Return (X, Y) of the center of cell containing provided text 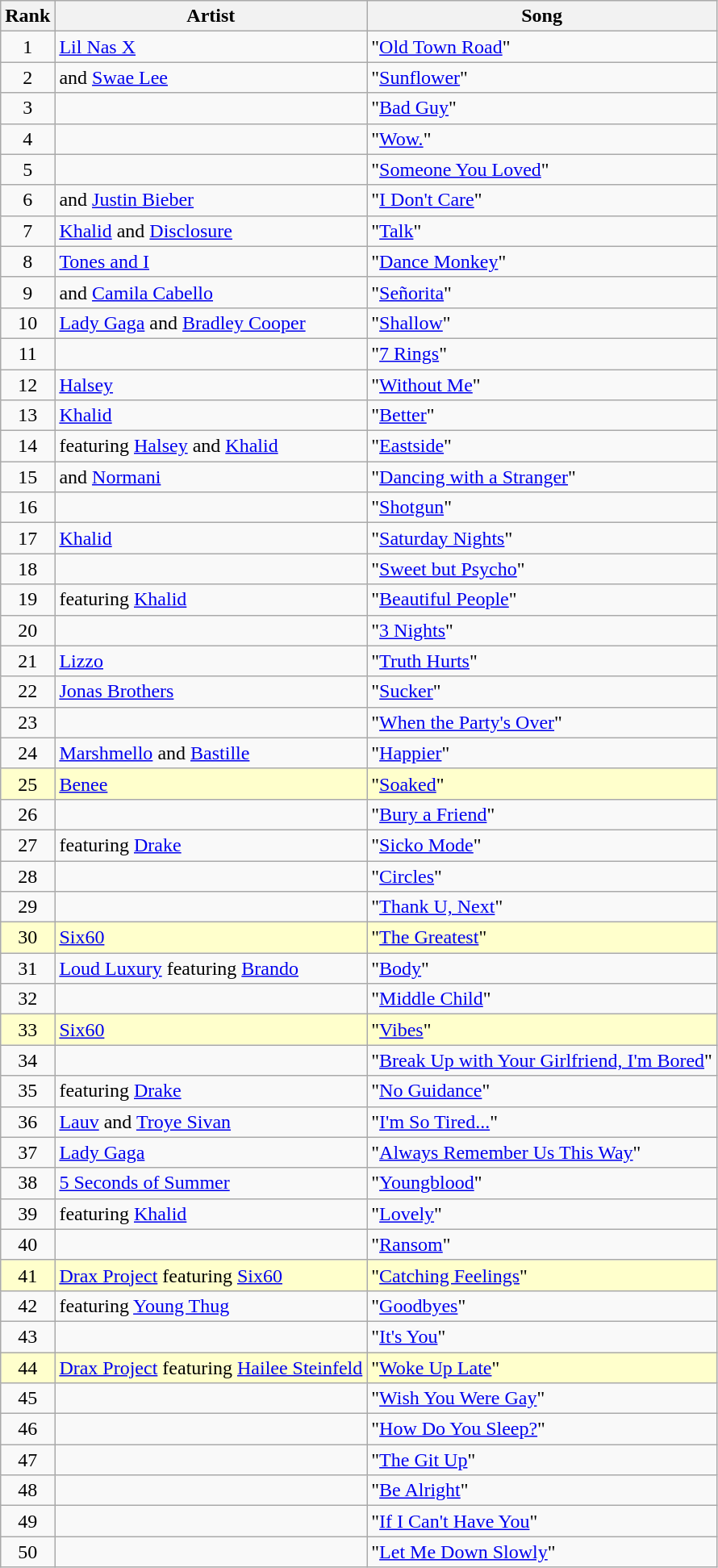
"Bury a Friend" (542, 814)
"Beautiful People" (542, 600)
"Thank U, Next" (542, 907)
6 (27, 200)
48 (27, 1491)
Lady Gaga (211, 1152)
"Wow." (542, 139)
25 (27, 784)
2 (27, 77)
and Normani (211, 477)
Drax Project featuring Hailee Steinfeld (211, 1368)
20 (27, 630)
11 (27, 353)
"Eastside" (542, 446)
1 (27, 47)
"Lovely" (542, 1214)
29 (27, 907)
28 (27, 876)
Marshmello and Bastille (211, 753)
32 (27, 999)
45 (27, 1399)
"Bad Guy" (542, 108)
14 (27, 446)
17 (27, 538)
30 (27, 938)
"Be Alright" (542, 1491)
34 (27, 1060)
Lil Nas X (211, 47)
"Dance Monkey" (542, 261)
7 (27, 231)
featuring Young Thug (211, 1306)
16 (27, 508)
21 (27, 661)
"Wish You Were Gay" (542, 1399)
"Goodbyes" (542, 1306)
Khalid and Disclosure (211, 231)
"7 Rings" (542, 353)
35 (27, 1091)
"I Don't Care" (542, 200)
41 (27, 1275)
19 (27, 600)
31 (27, 968)
8 (27, 261)
"Vibes" (542, 1030)
27 (27, 845)
Lauv and Troye Sivan (211, 1122)
"Someone You Loved" (542, 169)
49 (27, 1521)
37 (27, 1152)
Lizzo (211, 661)
44 (27, 1368)
"Circles" (542, 876)
5 Seconds of Summer (211, 1183)
12 (27, 385)
"Sicko Mode" (542, 845)
38 (27, 1183)
33 (27, 1030)
"Woke Up Late" (542, 1368)
"Sunflower" (542, 77)
"Dancing with a Stranger" (542, 477)
"The Git Up" (542, 1460)
13 (27, 416)
"Always Remember Us This Way" (542, 1152)
and Justin Bieber (211, 200)
40 (27, 1244)
"Youngblood" (542, 1183)
"How Do You Sleep?" (542, 1429)
Rank (27, 16)
"Shotgun" (542, 508)
46 (27, 1429)
10 (27, 323)
"Without Me" (542, 385)
36 (27, 1122)
"Shallow" (542, 323)
"Catching Feelings" (542, 1275)
26 (27, 814)
47 (27, 1460)
23 (27, 722)
"3 Nights" (542, 630)
Halsey (211, 385)
39 (27, 1214)
"Sweet but Psycho" (542, 569)
Drax Project featuring Six60 (211, 1275)
"Soaked" (542, 784)
"Let Me Down Slowly" (542, 1552)
and Camila Cabello (211, 292)
Loud Luxury featuring Brando (211, 968)
"Middle Child" (542, 999)
Jonas Brothers (211, 692)
"Old Town Road" (542, 47)
22 (27, 692)
Lady Gaga and Bradley Cooper (211, 323)
3 (27, 108)
"Señorita" (542, 292)
15 (27, 477)
"When the Party's Over" (542, 722)
"Saturday Nights" (542, 538)
5 (27, 169)
"Talk" (542, 231)
Tones and I (211, 261)
18 (27, 569)
"If I Can't Have You" (542, 1521)
"Ransom" (542, 1244)
"Sucker" (542, 692)
Benee (211, 784)
50 (27, 1552)
"Better" (542, 416)
"Truth Hurts" (542, 661)
Song (542, 16)
Artist (211, 16)
"I'm So Tired..." (542, 1122)
42 (27, 1306)
43 (27, 1336)
9 (27, 292)
and Swae Lee (211, 77)
"Happier" (542, 753)
"It's You" (542, 1336)
24 (27, 753)
"Body" (542, 968)
4 (27, 139)
"Break Up with Your Girlfriend, I'm Bored" (542, 1060)
featuring Halsey and Khalid (211, 446)
"No Guidance" (542, 1091)
"The Greatest" (542, 938)
